Detect which cell encompasses the target text, then output its [X, Y] center coordinate. 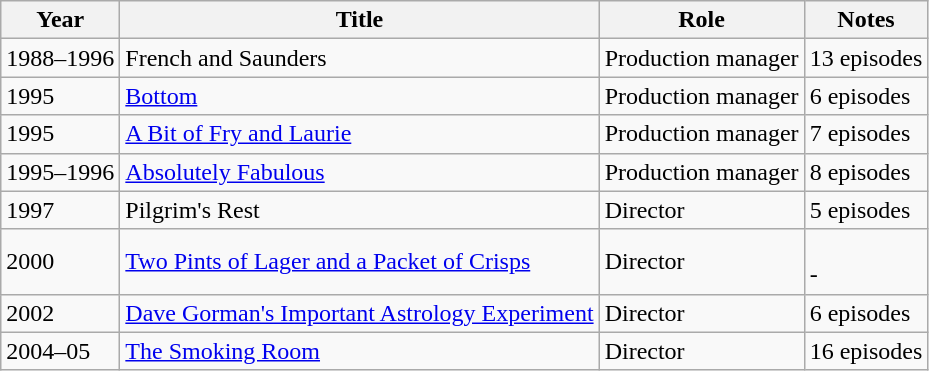
1997 [60, 210]
Bottom [360, 96]
8 episodes [866, 172]
French and Saunders [360, 58]
16 episodes [866, 351]
2004–05 [60, 351]
Title [360, 20]
The Smoking Room [360, 351]
Two Pints of Lager and a Packet of Crisps [360, 262]
5 episodes [866, 210]
1995–1996 [60, 172]
Dave Gorman's Important Astrology Experiment [360, 313]
Pilgrim's Rest [360, 210]
Role [702, 20]
13 episodes [866, 58]
A Bit of Fry and Laurie [360, 134]
1988–1996 [60, 58]
Absolutely Fabulous [360, 172]
Notes [866, 20]
- [866, 262]
2000 [60, 262]
Year [60, 20]
2002 [60, 313]
7 episodes [866, 134]
